Detect which cell encompasses the target text, then output its [X, Y] center coordinate. 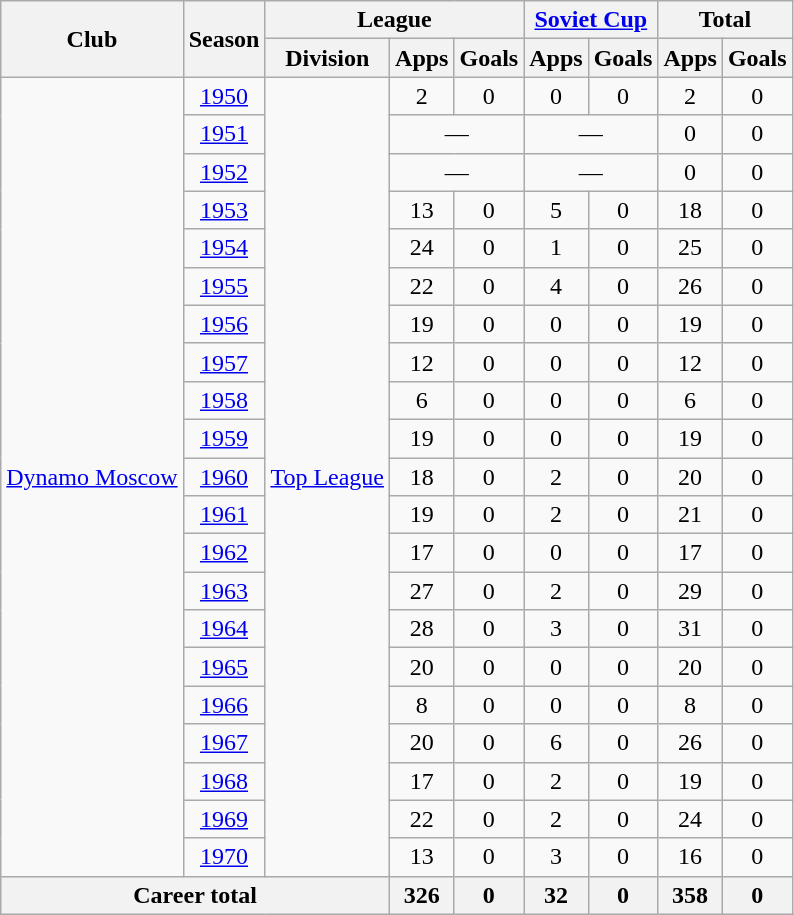
1967 [224, 743]
326 [422, 895]
1970 [224, 857]
Dynamo Moscow [92, 476]
1964 [224, 629]
League [394, 20]
5 [556, 210]
1950 [224, 96]
Division [328, 58]
1962 [224, 553]
16 [690, 857]
Total [725, 20]
1955 [224, 286]
1968 [224, 781]
1958 [224, 400]
1954 [224, 248]
4 [556, 286]
21 [690, 515]
1951 [224, 134]
Career total [196, 895]
1953 [224, 210]
1960 [224, 477]
1963 [224, 591]
31 [690, 629]
1 [556, 248]
358 [690, 895]
1959 [224, 438]
1966 [224, 705]
Soviet Cup [591, 20]
32 [556, 895]
1969 [224, 819]
Club [92, 39]
Top League [328, 476]
1961 [224, 515]
1952 [224, 172]
28 [422, 629]
1957 [224, 362]
Season [224, 39]
1965 [224, 667]
25 [690, 248]
29 [690, 591]
1956 [224, 324]
27 [422, 591]
